Provide the (X, Y) coordinate of the cell's center where the given text is located.  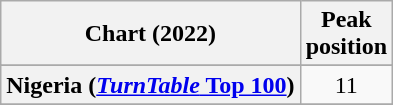
Peakposition (346, 34)
11 (346, 85)
Chart (2022) (150, 34)
Nigeria (TurnTable Top 100) (150, 85)
